Scan for the cell matching the given text and deliver its (x, y) coordinate at center. 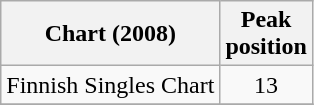
Chart (2008) (110, 34)
13 (266, 85)
Peak position (266, 34)
Finnish Singles Chart (110, 85)
